Extract the (X, Y) coordinate from the center of the cell holding the provided text.  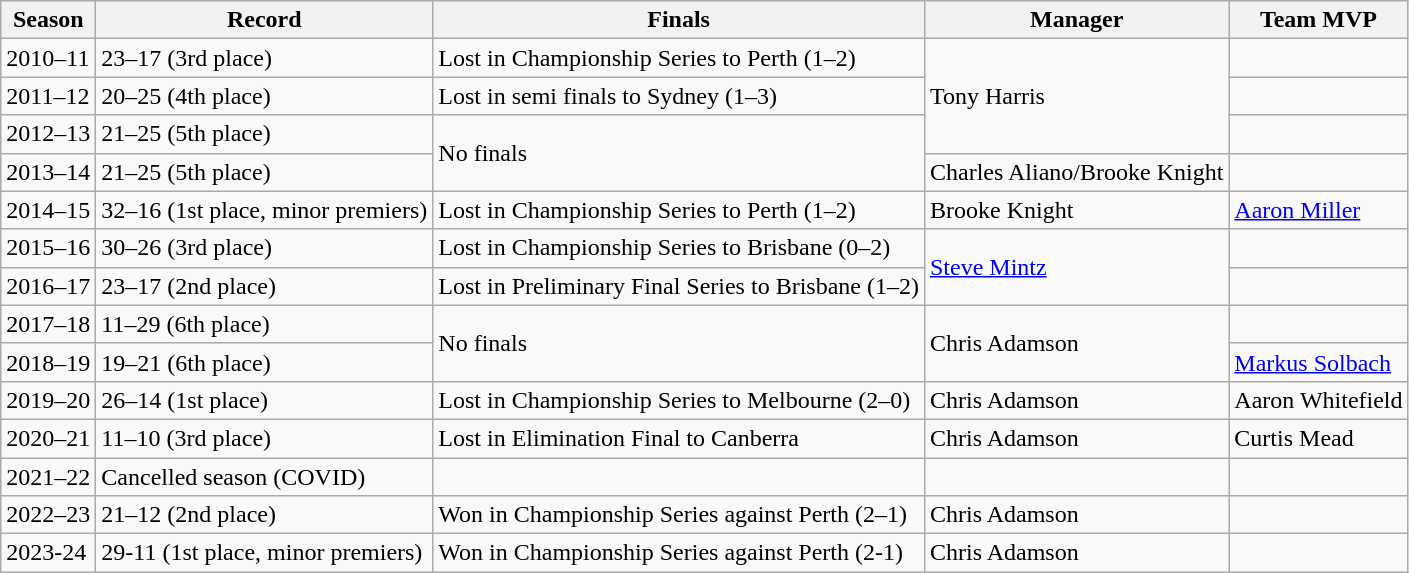
Manager (1076, 20)
26–14 (1st place) (264, 400)
Tony Harris (1076, 96)
11–10 (3rd place) (264, 438)
32–16 (1st place, minor premiers) (264, 210)
23–17 (3rd place) (264, 58)
Curtis Mead (1318, 438)
Lost in semi finals to Sydney (1–3) (679, 96)
2010–11 (48, 58)
Markus Solbach (1318, 362)
Won in Championship Series against Perth (2-1) (679, 553)
2023-24 (48, 553)
2011–12 (48, 96)
2014–15 (48, 210)
Cancelled season (COVID) (264, 477)
23–17 (2nd place) (264, 286)
Lost in Elimination Final to Canberra (679, 438)
2012–13 (48, 134)
2019–20 (48, 400)
11–29 (6th place) (264, 324)
Lost in Championship Series to Melbourne (2–0) (679, 400)
Steve Mintz (1076, 267)
Record (264, 20)
Aaron Whitefield (1318, 400)
Won in Championship Series against Perth (2–1) (679, 515)
2022–23 (48, 515)
29-11 (1st place, minor premiers) (264, 553)
2021–22 (48, 477)
Lost in Championship Series to Brisbane (0–2) (679, 248)
20–25 (4th place) (264, 96)
21–12 (2nd place) (264, 515)
Charles Aliano/Brooke Knight (1076, 172)
2013–14 (48, 172)
Aaron Miller (1318, 210)
30–26 (3rd place) (264, 248)
19–21 (6th place) (264, 362)
2016–17 (48, 286)
2018–19 (48, 362)
Lost in Preliminary Final Series to Brisbane (1–2) (679, 286)
Brooke Knight (1076, 210)
Season (48, 20)
2020–21 (48, 438)
2017–18 (48, 324)
Team MVP (1318, 20)
Finals (679, 20)
2015–16 (48, 248)
